Scan for the cell matching the given text and deliver its [x, y] coordinate at center. 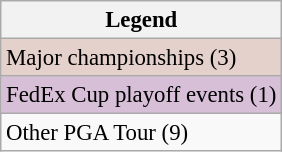
Other PGA Tour (9) [142, 133]
Legend [142, 20]
Major championships (3) [142, 58]
FedEx Cup playoff events (1) [142, 95]
